Determine the [x, y] coordinate at the center of the cell enclosing the given text.  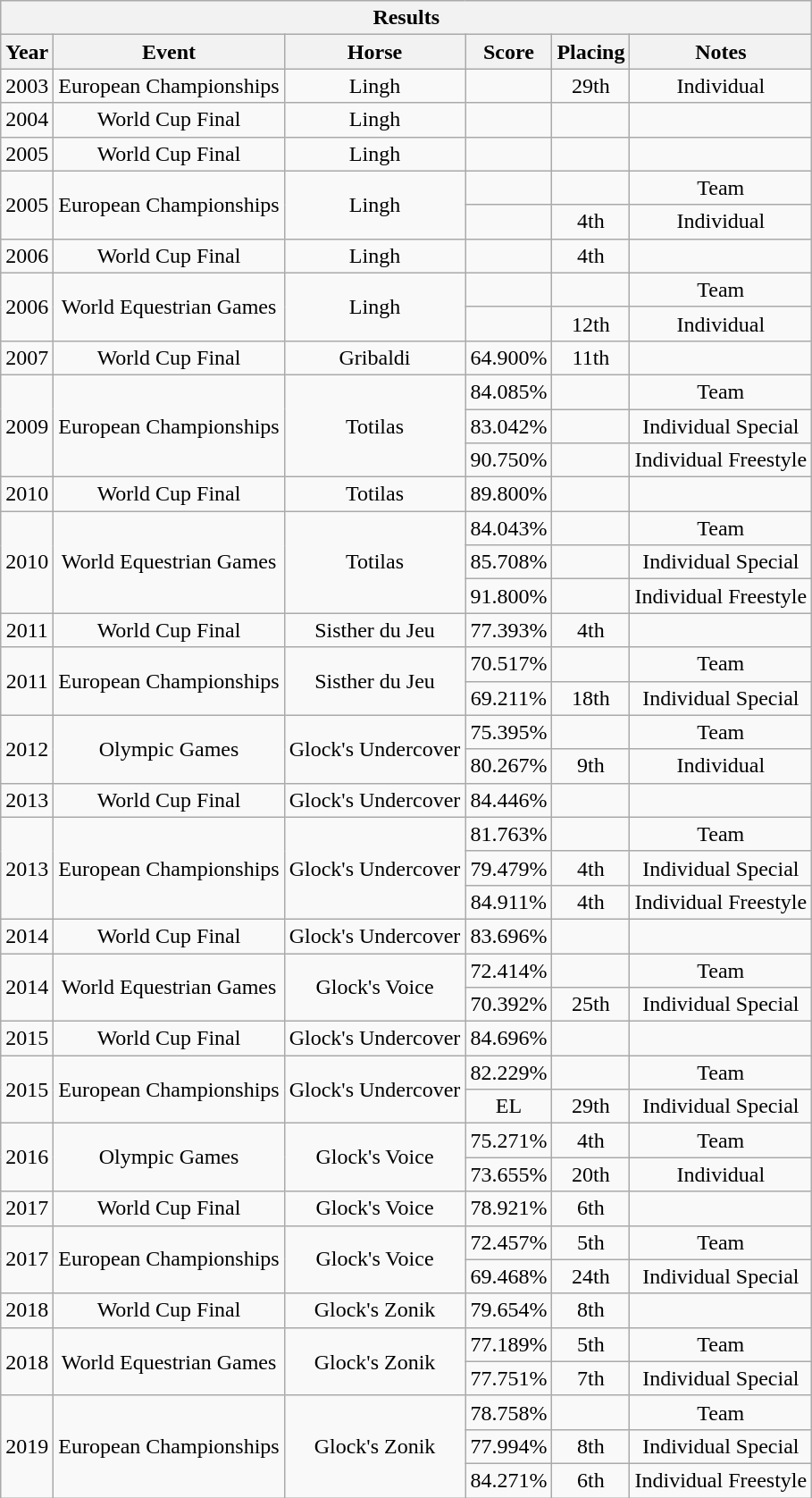
Gribaldi [375, 358]
64.900% [509, 358]
Score [509, 52]
25th [591, 1005]
72.414% [509, 970]
20th [591, 1174]
78.921% [509, 1208]
72.457% [509, 1242]
79.479% [509, 868]
84.043% [509, 528]
2004 [27, 120]
2009 [27, 425]
Horse [375, 52]
73.655% [509, 1174]
Results [406, 18]
2007 [27, 358]
Notes [721, 52]
EL [509, 1107]
18th [591, 698]
83.696% [509, 936]
77.393% [509, 630]
2019 [27, 1446]
83.042% [509, 426]
85.708% [509, 562]
11th [591, 358]
75.271% [509, 1140]
Year [27, 52]
84.446% [509, 800]
84.085% [509, 391]
79.654% [509, 1310]
89.800% [509, 494]
75.395% [509, 732]
82.229% [509, 1073]
12th [591, 324]
69.468% [509, 1276]
77.189% [509, 1344]
2016 [27, 1157]
9th [591, 766]
69.211% [509, 698]
2003 [27, 86]
Placing [591, 52]
84.271% [509, 1480]
70.392% [509, 1005]
70.517% [509, 664]
81.763% [509, 834]
91.800% [509, 596]
24th [591, 1276]
77.751% [509, 1378]
7th [591, 1378]
77.994% [509, 1446]
90.750% [509, 460]
2012 [27, 749]
78.758% [509, 1412]
Event [169, 52]
80.267% [509, 766]
84.696% [509, 1039]
84.911% [509, 902]
